Identify which cell holds the provided text, then report its [X, Y] central coordinate. 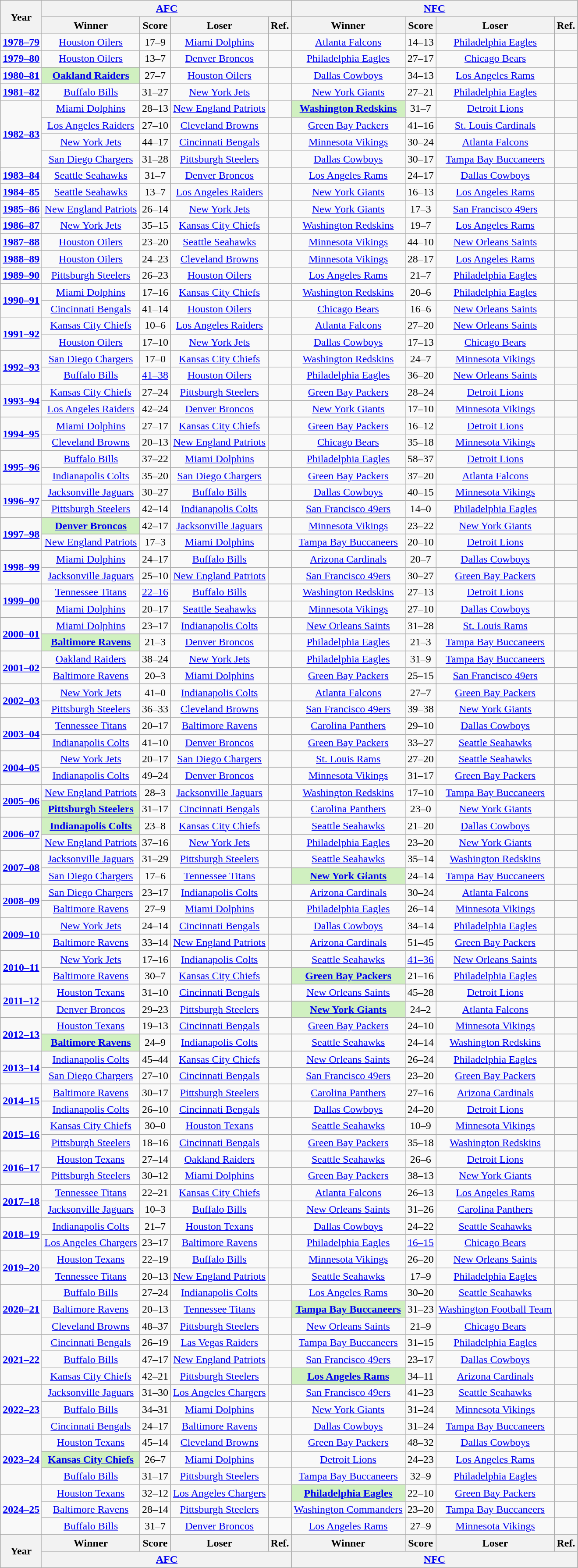
58–37 [421, 459]
1983–84 [21, 175]
42–24 [155, 409]
38–24 [155, 659]
23–22 [421, 526]
17–6 [155, 876]
2016–17 [21, 1168]
26–6 [421, 1159]
1982–83 [21, 134]
28–14 [155, 1509]
2014–15 [21, 1101]
1997–98 [21, 534]
24–22 [421, 1226]
21–16 [421, 976]
41–14 [155, 309]
1994–95 [21, 434]
30–12 [155, 1176]
31–29 [155, 859]
41–16 [421, 125]
45–14 [155, 1443]
45–28 [421, 992]
34–11 [421, 1376]
26–7 [155, 1459]
14–13 [421, 42]
2019–20 [21, 1267]
48–37 [155, 1326]
26–19 [155, 1343]
30–20 [421, 1293]
2005–06 [21, 801]
2006–07 [21, 834]
36–20 [421, 375]
16–6 [421, 309]
45–44 [155, 1059]
24–9 [155, 1043]
27–21 [421, 92]
10–3 [155, 1209]
2021–22 [21, 1359]
Washington Commanders [348, 1509]
1989–90 [21, 276]
42–21 [155, 1376]
31–15 [421, 1343]
22–19 [155, 1259]
42–17 [155, 526]
2009–10 [21, 934]
27–13 [421, 592]
41–23 [421, 1393]
1991–92 [21, 334]
2024–25 [21, 1509]
20–6 [421, 292]
17–13 [421, 342]
24–10 [421, 1026]
2013–14 [21, 1068]
28–24 [421, 392]
2020–21 [21, 1310]
1988–89 [21, 259]
30–0 [155, 1126]
22–10 [421, 1493]
32–9 [421, 1476]
44–10 [421, 242]
26–24 [421, 1059]
20–10 [421, 542]
24–20 [421, 1109]
2023–24 [21, 1459]
31–23 [421, 1310]
1998–99 [21, 567]
26–20 [421, 1259]
28–13 [155, 109]
42–14 [155, 509]
18–16 [155, 1143]
2011–12 [21, 1001]
40–15 [421, 492]
2008–09 [21, 901]
1981–82 [21, 92]
48–32 [421, 1443]
26–13 [421, 1193]
1996–97 [21, 501]
31–9 [421, 659]
19–13 [155, 1026]
37–22 [155, 459]
2022–23 [21, 1409]
20–7 [421, 559]
41–36 [421, 959]
32–12 [155, 1493]
1978–79 [21, 42]
2007–08 [21, 867]
23–0 [421, 809]
2003–04 [21, 734]
28–3 [155, 793]
16–12 [421, 425]
34–14 [421, 926]
19–7 [421, 226]
34–13 [421, 75]
2018–19 [21, 1234]
37–16 [155, 842]
44–17 [155, 142]
2004–05 [21, 768]
Washington Football Team [495, 1310]
Las Vegas Raiders [219, 1343]
31–10 [155, 992]
34–31 [155, 1409]
31–26 [421, 1209]
20–3 [155, 676]
22–16 [155, 592]
27–14 [155, 1159]
1986–87 [21, 226]
1995–96 [21, 467]
1985–86 [21, 209]
28–17 [421, 259]
41–38 [155, 375]
16–15 [421, 1242]
25–10 [155, 576]
41–10 [155, 743]
2000–01 [21, 634]
37–20 [421, 475]
41–0 [155, 692]
33–27 [421, 743]
1980–81 [21, 75]
10–9 [421, 1126]
2012–13 [21, 1034]
1999–00 [21, 601]
24–2 [421, 1009]
29–10 [421, 726]
35–14 [421, 859]
35–20 [155, 475]
2017–18 [21, 1201]
26–23 [155, 276]
25–15 [421, 676]
22–21 [155, 1193]
17–0 [155, 359]
27–16 [421, 1093]
1990–91 [21, 301]
47–17 [155, 1359]
2001–02 [21, 667]
2015–16 [21, 1134]
33–14 [155, 942]
29–23 [155, 1009]
2010–11 [21, 967]
1993–94 [21, 400]
35–15 [155, 226]
1987–88 [21, 242]
26–10 [155, 1109]
14–0 [421, 509]
38–13 [421, 1176]
10–6 [155, 326]
31–30 [155, 1393]
36–33 [155, 709]
24–7 [421, 359]
39–38 [421, 709]
St. Louis Cardinals [495, 125]
1992–93 [21, 367]
49–24 [155, 776]
1984–85 [21, 192]
23–8 [155, 826]
21–20 [421, 826]
2002–03 [21, 701]
31–27 [155, 92]
51–45 [421, 942]
1979–80 [21, 59]
16–13 [421, 192]
30–7 [155, 976]
21–9 [421, 1326]
